Scan for the cell matching the given text and deliver its (X, Y) coordinate at center. 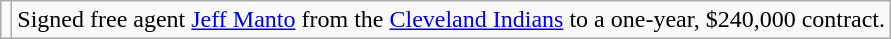
Signed free agent Jeff Manto from the Cleveland Indians to a one-year, $240,000 contract. (452, 20)
